Scan for the cell matching the given text and deliver its (x, y) coordinate at center. 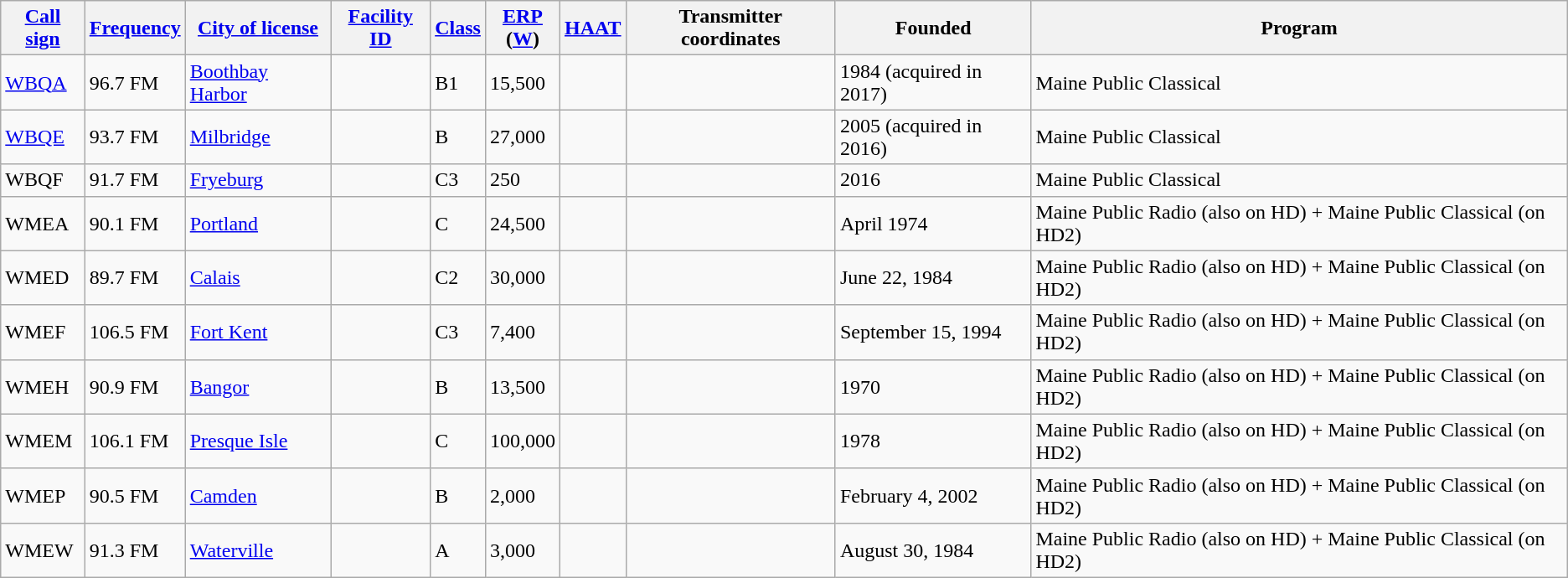
90.1 FM (135, 223)
27,000 (523, 137)
WMEM (43, 441)
WBQA (43, 82)
WMEH (43, 387)
90.9 FM (135, 387)
2005 (acquired in 2016) (933, 137)
90.5 FM (135, 496)
89.7 FM (135, 278)
100,000 (523, 441)
Boothbay Harbor (258, 82)
106.5 FM (135, 332)
30,000 (523, 278)
Bangor (258, 387)
1978 (933, 441)
WMED (43, 278)
2016 (933, 180)
WBQE (43, 137)
13,500 (523, 387)
Transmitter coordinates (730, 28)
Program (1299, 28)
106.1 FM (135, 441)
Frequency (135, 28)
Camden (258, 496)
September 15, 1994 (933, 332)
August 30, 1984 (933, 550)
June 22, 1984 (933, 278)
250 (523, 180)
February 4, 2002 (933, 496)
Founded (933, 28)
Fryeburg (258, 180)
Class (458, 28)
Facility ID (380, 28)
Call sign (43, 28)
24,500 (523, 223)
1984 (acquired in 2017) (933, 82)
C2 (458, 278)
1970 (933, 387)
A (458, 550)
ERP(W) (523, 28)
City of license (258, 28)
3,000 (523, 550)
93.7 FM (135, 137)
15,500 (523, 82)
Milbridge (258, 137)
91.7 FM (135, 180)
Presque Isle (258, 441)
7,400 (523, 332)
WMEA (43, 223)
Fort Kent (258, 332)
WMEW (43, 550)
April 1974 (933, 223)
WBQF (43, 180)
Waterville (258, 550)
B1 (458, 82)
HAAT (593, 28)
WMEF (43, 332)
WMEP (43, 496)
Calais (258, 278)
2,000 (523, 496)
91.3 FM (135, 550)
96.7 FM (135, 82)
Portland (258, 223)
